From the cell containing the given text, extract its center point as [X, Y] coordinate. 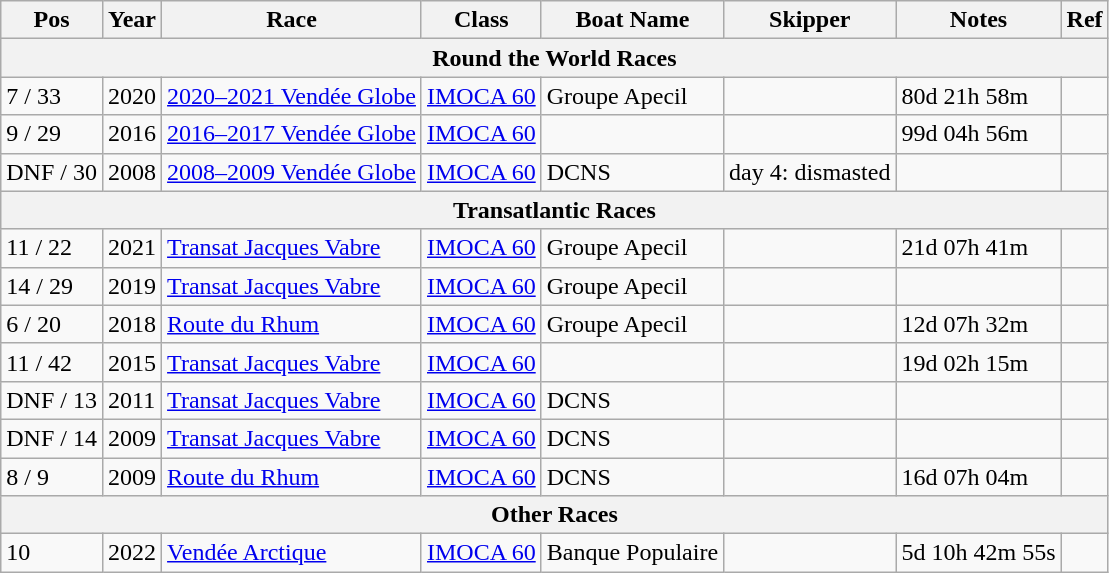
Race [292, 20]
Year [132, 20]
Pos [52, 20]
Ref [1084, 20]
6 / 20 [52, 324]
12d 07h 32m [978, 324]
2015 [132, 362]
80d 21h 58m [978, 96]
2016–2017 Vendée Globe [292, 134]
2022 [132, 553]
2016 [132, 134]
21d 07h 41m [978, 248]
2019 [132, 286]
2021 [132, 248]
19d 02h 15m [978, 362]
2020–2021 Vendée Globe [292, 96]
Notes [978, 20]
5d 10h 42m 55s [978, 553]
DNF / 13 [52, 400]
11 / 42 [52, 362]
14 / 29 [52, 286]
Transatlantic Races [554, 210]
Class [481, 20]
2008 [132, 172]
8 / 9 [52, 477]
Vendée Arctique [292, 553]
2020 [132, 96]
7 / 33 [52, 96]
9 / 29 [52, 134]
99d 04h 56m [978, 134]
DNF / 30 [52, 172]
DNF / 14 [52, 438]
2011 [132, 400]
10 [52, 553]
2008–2009 Vendée Globe [292, 172]
Boat Name [632, 20]
Round the World Races [554, 58]
2018 [132, 324]
Skipper [810, 20]
Other Races [554, 515]
day 4: dismasted [810, 172]
Banque Populaire [632, 553]
16d 07h 04m [978, 477]
11 / 22 [52, 248]
